Provide the (X, Y) coordinate of the cell's center where the given text is located.  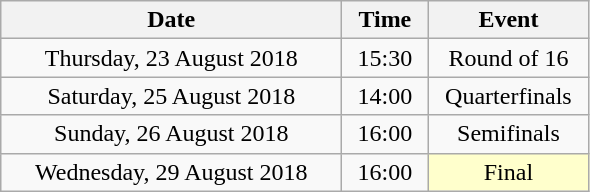
Sunday, 26 August 2018 (172, 134)
Wednesday, 29 August 2018 (172, 172)
Event (508, 20)
Saturday, 25 August 2018 (172, 96)
Final (508, 172)
Round of 16 (508, 58)
Time (385, 20)
15:30 (385, 58)
Semifinals (508, 134)
Quarterfinals (508, 96)
14:00 (385, 96)
Date (172, 20)
Thursday, 23 August 2018 (172, 58)
